Provide the (x, y) coordinate of the cell's center where the given text is located.  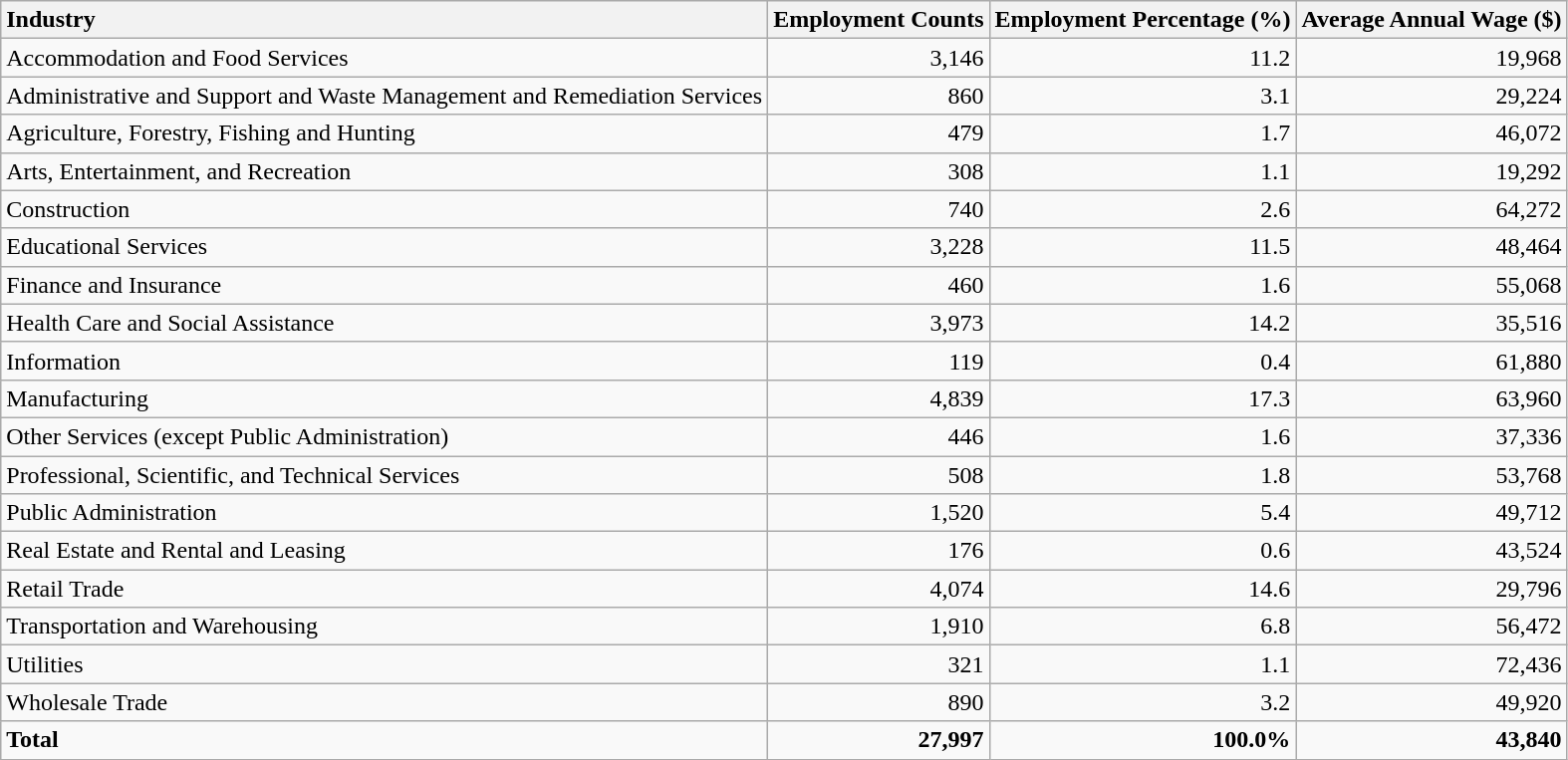
11.2 (1143, 58)
479 (879, 133)
5.4 (1143, 513)
3,146 (879, 58)
6.8 (1143, 627)
Average Annual Wage ($) (1432, 20)
Accommodation and Food Services (385, 58)
860 (879, 96)
17.3 (1143, 398)
3.1 (1143, 96)
740 (879, 209)
Employment Counts (879, 20)
3.2 (1143, 702)
46,072 (1432, 133)
14.2 (1143, 323)
Real Estate and Rental and Leasing (385, 551)
Educational Services (385, 247)
1,910 (879, 627)
55,068 (1432, 285)
37,336 (1432, 436)
460 (879, 285)
4,839 (879, 398)
14.6 (1143, 589)
Wholesale Trade (385, 702)
64,272 (1432, 209)
49,712 (1432, 513)
119 (879, 361)
308 (879, 171)
4,074 (879, 589)
446 (879, 436)
11.5 (1143, 247)
Information (385, 361)
Other Services (except Public Administration) (385, 436)
Transportation and Warehousing (385, 627)
Agriculture, Forestry, Fishing and Hunting (385, 133)
2.6 (1143, 209)
Professional, Scientific, and Technical Services (385, 475)
Manufacturing (385, 398)
56,472 (1432, 627)
48,464 (1432, 247)
Total (385, 740)
100.0% (1143, 740)
43,524 (1432, 551)
176 (879, 551)
3,973 (879, 323)
Utilities (385, 664)
Construction (385, 209)
3,228 (879, 247)
63,960 (1432, 398)
27,997 (879, 740)
61,880 (1432, 361)
Industry (385, 20)
321 (879, 664)
Health Care and Social Assistance (385, 323)
1.7 (1143, 133)
Administrative and Support and Waste Management and Remediation Services (385, 96)
Employment Percentage (%) (1143, 20)
Retail Trade (385, 589)
29,796 (1432, 589)
Arts, Entertainment, and Recreation (385, 171)
508 (879, 475)
19,968 (1432, 58)
29,224 (1432, 96)
1,520 (879, 513)
49,920 (1432, 702)
72,436 (1432, 664)
35,516 (1432, 323)
43,840 (1432, 740)
0.4 (1143, 361)
19,292 (1432, 171)
0.6 (1143, 551)
53,768 (1432, 475)
1.8 (1143, 475)
Finance and Insurance (385, 285)
Public Administration (385, 513)
890 (879, 702)
